Search for the cell housing the specified text and yield its [x, y] center coordinate. 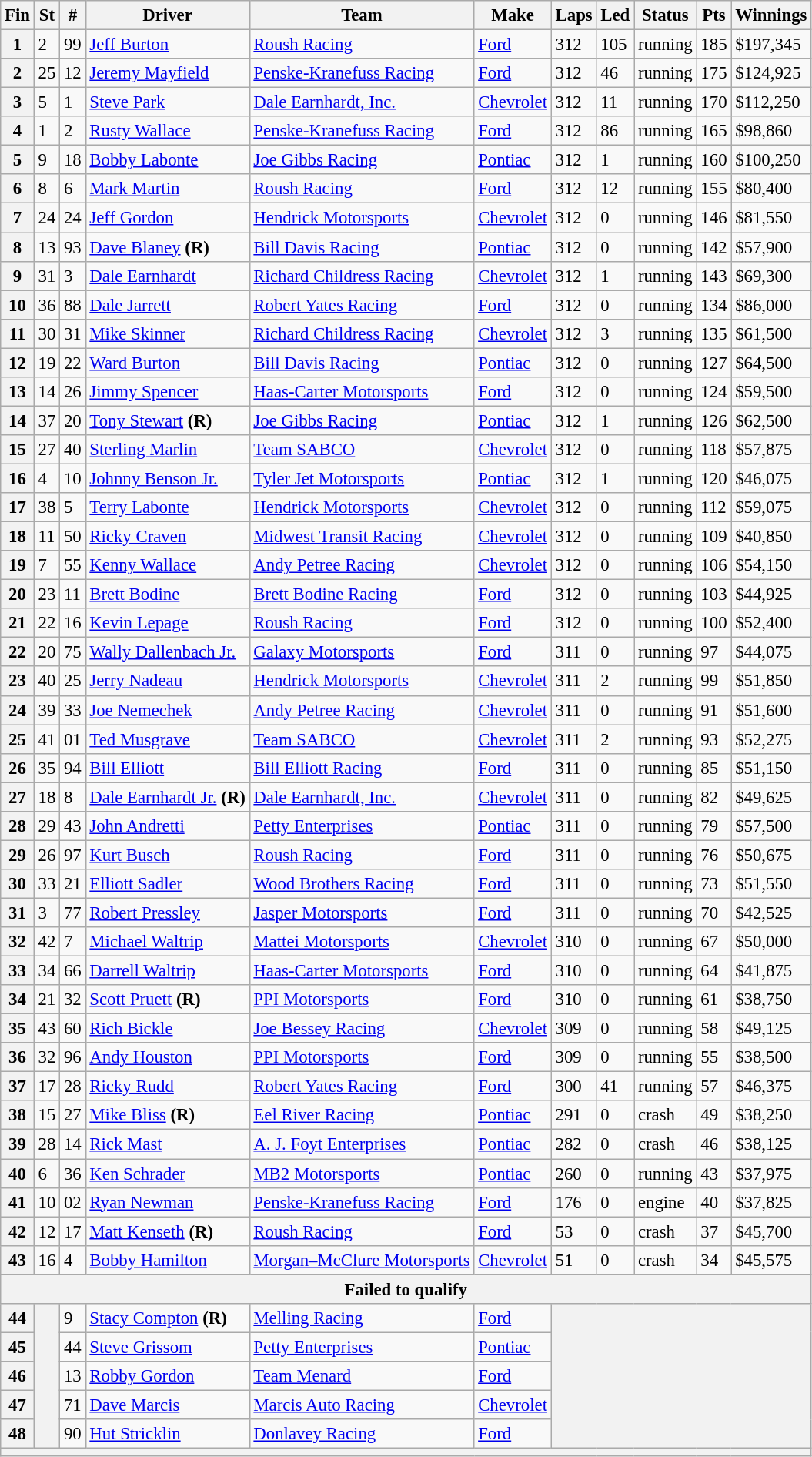
$38,750 [771, 1000]
300 [574, 1087]
51 [574, 1260]
100 [714, 623]
143 [714, 276]
Make [513, 15]
135 [714, 333]
Hut Stricklin [168, 1434]
79 [714, 826]
94 [72, 768]
Dave Blaney (R) [168, 247]
$50,675 [771, 855]
$45,700 [771, 1231]
112 [714, 507]
Failed to qualify [406, 1289]
142 [714, 247]
103 [714, 595]
$44,075 [771, 652]
118 [714, 450]
$49,625 [771, 797]
$112,250 [771, 102]
Bobby Labonte [168, 160]
58 [714, 1029]
$44,925 [771, 595]
$86,000 [771, 305]
Dale Earnhardt Jr. (R) [168, 797]
Ryan Newman [168, 1202]
Sterling Marlin [168, 450]
$51,150 [771, 768]
Tony Stewart (R) [168, 420]
Wood Brothers Racing [362, 884]
$57,875 [771, 450]
Steve Grissom [168, 1347]
60 [72, 1029]
Galaxy Motorsports [362, 652]
165 [714, 131]
Fin [18, 15]
Ted Musgrave [168, 739]
170 [714, 102]
71 [72, 1405]
$81,550 [771, 218]
Dale Jarrett [168, 305]
$51,850 [771, 682]
Morgan–McClure Motorsports [362, 1260]
$59,500 [771, 392]
Driver [168, 15]
Brett Bodine Racing [362, 595]
engine [665, 1202]
127 [714, 363]
$64,500 [771, 363]
146 [714, 218]
01 [72, 739]
MB2 Motorsports [362, 1174]
Robert Pressley [168, 913]
Rusty Wallace [168, 131]
$124,925 [771, 73]
$51,550 [771, 884]
$37,975 [771, 1174]
Donlavey Racing [362, 1434]
Terry Labonte [168, 507]
48 [18, 1434]
134 [714, 305]
47 [18, 1405]
61 [714, 1000]
185 [714, 45]
105 [616, 45]
Jimmy Spencer [168, 392]
$46,375 [771, 1087]
Johnny Benson Jr. [168, 478]
Mark Martin [168, 189]
St [46, 15]
155 [714, 189]
175 [714, 73]
50 [72, 537]
$45,575 [771, 1260]
53 [574, 1231]
Brett Bodine [168, 595]
Kurt Busch [168, 855]
82 [714, 797]
Eel River Racing [362, 1116]
Pts [714, 15]
67 [714, 942]
Status [665, 15]
Marcis Auto Racing [362, 1405]
124 [714, 392]
$197,345 [771, 45]
Mike Bliss (R) [168, 1116]
$59,075 [771, 507]
Melling Racing [362, 1318]
Ricky Craven [168, 537]
Robby Gordon [168, 1376]
Jeff Gordon [168, 218]
$51,600 [771, 710]
Tyler Jet Motorsports [362, 478]
Michael Waltrip [168, 942]
$52,400 [771, 623]
Mike Skinner [168, 333]
Joe Nemechek [168, 710]
76 [714, 855]
106 [714, 565]
$50,000 [771, 942]
88 [72, 305]
126 [714, 420]
91 [714, 710]
66 [72, 971]
Jasper Motorsports [362, 913]
Jeff Burton [168, 45]
Stacy Compton (R) [168, 1318]
$52,275 [771, 739]
Bill Elliott [168, 768]
260 [574, 1174]
$42,525 [771, 913]
Laps [574, 15]
Matt Kenseth (R) [168, 1231]
Joe Bessey Racing [362, 1029]
Winnings [771, 15]
90 [72, 1434]
Bill Elliott Racing [362, 768]
$38,250 [771, 1116]
85 [714, 768]
86 [616, 131]
282 [574, 1144]
$61,500 [771, 333]
John Andretti [168, 826]
Dave Marcis [168, 1405]
Team [362, 15]
Scott Pruett (R) [168, 1000]
Wally Dallenbach Jr. [168, 652]
77 [72, 913]
Rick Mast [168, 1144]
Ward Burton [168, 363]
Team Menard [362, 1376]
Kevin Lepage [168, 623]
Steve Park [168, 102]
$57,500 [771, 826]
$38,500 [771, 1057]
Jerry Nadeau [168, 682]
176 [574, 1202]
49 [714, 1116]
$62,500 [771, 420]
Rich Bickle [168, 1029]
Andy Houston [168, 1057]
45 [18, 1347]
$80,400 [771, 189]
120 [714, 478]
A. J. Foyt Enterprises [362, 1144]
# [72, 15]
73 [714, 884]
Kenny Wallace [168, 565]
109 [714, 537]
Darrell Waltrip [168, 971]
$57,900 [771, 247]
75 [72, 652]
$46,075 [771, 478]
291 [574, 1116]
$98,860 [771, 131]
57 [714, 1087]
Dale Earnhardt [168, 276]
02 [72, 1202]
$49,125 [771, 1029]
96 [72, 1057]
$40,850 [771, 537]
$37,825 [771, 1202]
$69,300 [771, 276]
Ken Schrader [168, 1174]
Jeremy Mayfield [168, 73]
$38,125 [771, 1144]
Bobby Hamilton [168, 1260]
Midwest Transit Racing [362, 537]
Elliott Sadler [168, 884]
160 [714, 160]
70 [714, 913]
64 [714, 971]
$41,875 [771, 971]
$100,250 [771, 160]
Mattei Motorsports [362, 942]
Led [616, 15]
Ricky Rudd [168, 1087]
$54,150 [771, 565]
